Return the (X, Y) coordinate for the center point of the cell that contains the specified text.  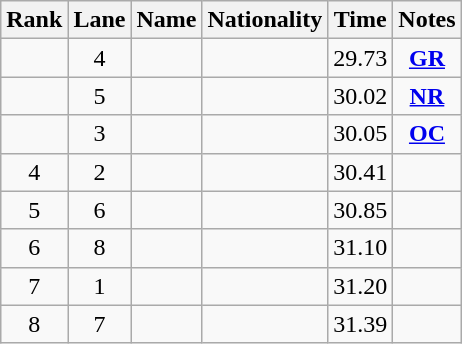
1 (100, 286)
Time (360, 20)
2 (100, 172)
OC (427, 134)
31.20 (360, 286)
Nationality (265, 20)
30.02 (360, 96)
30.41 (360, 172)
NR (427, 96)
31.39 (360, 324)
Lane (100, 20)
30.05 (360, 134)
Notes (427, 20)
GR (427, 58)
31.10 (360, 248)
Rank (34, 20)
29.73 (360, 58)
Name (166, 20)
3 (100, 134)
30.85 (360, 210)
